Return (X, Y) of the center of cell containing provided text 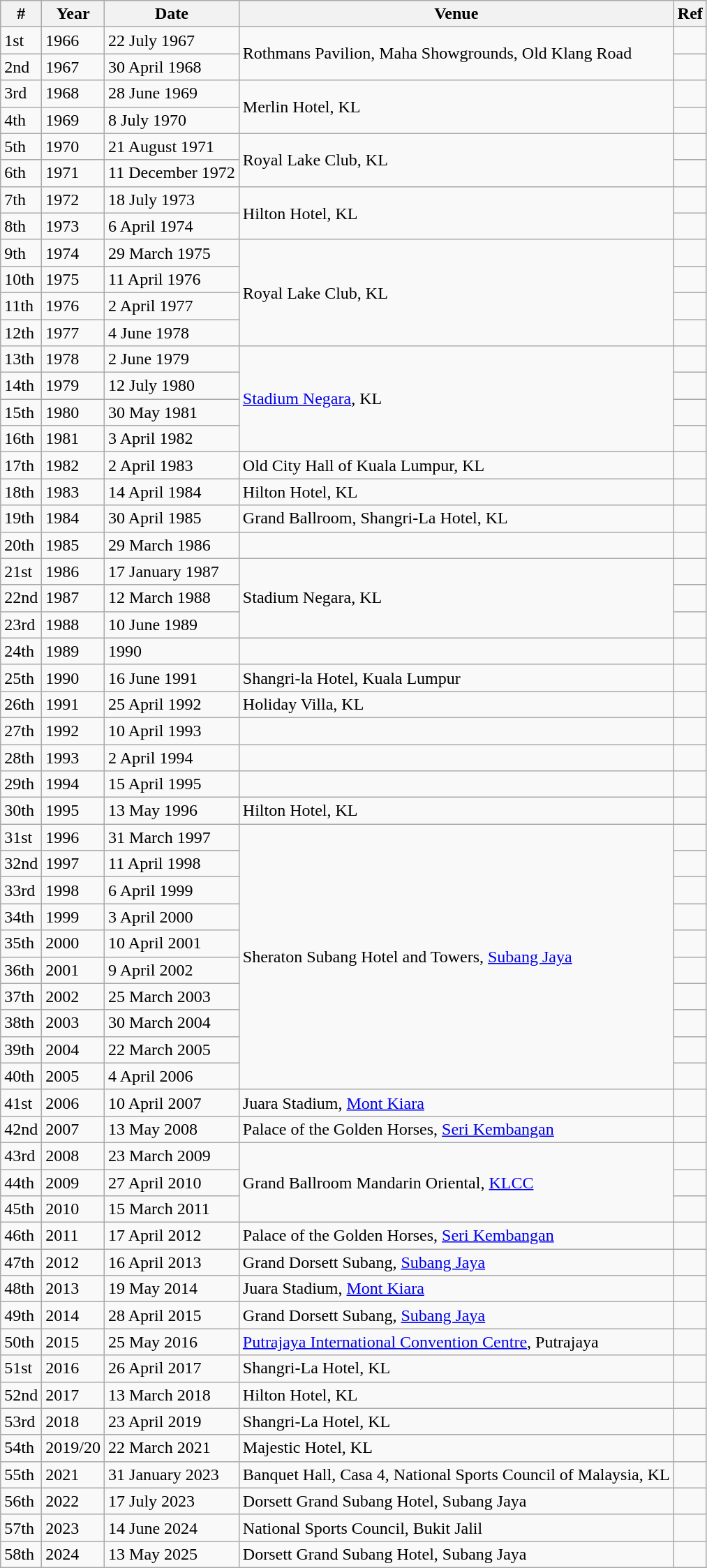
12 March 1988 (172, 598)
12 July 1980 (172, 386)
11th (21, 306)
8 July 1970 (172, 120)
Ref (690, 14)
22 March 2005 (172, 1050)
2002 (73, 996)
Majestic Hotel, KL (456, 1448)
54th (21, 1448)
1975 (73, 279)
Old City Hall of Kuala Lumpur, KL (456, 465)
13 May 2025 (172, 1554)
2024 (73, 1554)
31st (21, 837)
31 March 1997 (172, 837)
Shangri-la Hotel, Kuala Lumpur (456, 678)
31 January 2023 (172, 1474)
47th (21, 1262)
2022 (73, 1501)
10 June 1989 (172, 625)
1985 (73, 545)
23 March 2009 (172, 1156)
25th (21, 678)
1977 (73, 333)
2 April 1994 (172, 757)
18th (21, 492)
1966 (73, 40)
2nd (21, 67)
45th (21, 1209)
1981 (73, 439)
13 May 2008 (172, 1129)
26 April 2017 (172, 1368)
17 April 2012 (172, 1236)
1980 (73, 412)
28th (21, 757)
43rd (21, 1156)
22 March 2021 (172, 1448)
37th (21, 996)
1971 (73, 173)
1st (21, 40)
13 May 1996 (172, 811)
2008 (73, 1156)
1997 (73, 864)
7th (21, 200)
1976 (73, 306)
19th (21, 518)
4 April 2006 (172, 1076)
27 April 2010 (172, 1183)
58th (21, 1554)
Rothmans Pavilion, Maha Showgrounds, Old Klang Road (456, 54)
48th (21, 1289)
17 July 2023 (172, 1501)
4 June 1978 (172, 333)
13 March 2018 (172, 1395)
14th (21, 386)
49th (21, 1315)
27th (21, 731)
1982 (73, 465)
1979 (73, 386)
1999 (73, 917)
34th (21, 917)
1995 (73, 811)
17th (21, 465)
11 April 1998 (172, 864)
2016 (73, 1368)
1983 (73, 492)
21st (21, 572)
Holiday Villa, KL (456, 704)
6th (21, 173)
10 April 2007 (172, 1103)
10 April 1993 (172, 731)
12th (21, 333)
17 January 1987 (172, 572)
Grand Ballroom Mandarin Oriental, KLCC (456, 1182)
29 March 1975 (172, 253)
1970 (73, 147)
53rd (21, 1421)
16 April 2013 (172, 1262)
28 April 2015 (172, 1315)
10 April 2001 (172, 943)
2000 (73, 943)
2006 (73, 1103)
1988 (73, 625)
Sheraton Subang Hotel and Towers, Subang Jaya (456, 957)
23rd (21, 625)
13th (21, 359)
30th (21, 811)
2009 (73, 1183)
39th (21, 1050)
Date (172, 14)
4th (21, 120)
3 April 2000 (172, 917)
Banquet Hall, Casa 4, National Sports Council of Malaysia, KL (456, 1474)
2019/20 (73, 1448)
1993 (73, 757)
19 May 2014 (172, 1289)
1968 (73, 94)
2 April 1983 (172, 465)
2013 (73, 1289)
2007 (73, 1129)
35th (21, 943)
1986 (73, 572)
5th (21, 147)
3rd (21, 94)
38th (21, 1023)
1987 (73, 598)
11 April 1976 (172, 279)
51st (21, 1368)
2001 (73, 970)
14 June 2024 (172, 1528)
15 April 1995 (172, 784)
# (21, 14)
56th (21, 1501)
Putrajaya International Convention Centre, Putrajaya (456, 1342)
1974 (73, 253)
1992 (73, 731)
23 April 2019 (172, 1421)
10th (21, 279)
9th (21, 253)
1978 (73, 359)
40th (21, 1076)
2011 (73, 1236)
16th (21, 439)
22nd (21, 598)
1989 (73, 651)
32nd (21, 864)
1998 (73, 890)
29 March 1986 (172, 545)
44th (21, 1183)
16 June 1991 (172, 678)
36th (21, 970)
3 April 1982 (172, 439)
42nd (21, 1129)
30 May 1981 (172, 412)
1994 (73, 784)
1991 (73, 704)
33rd (21, 890)
Venue (456, 14)
28 June 1969 (172, 94)
24th (21, 651)
1972 (73, 200)
Grand Ballroom, Shangri-La Hotel, KL (456, 518)
2014 (73, 1315)
1973 (73, 226)
1984 (73, 518)
9 April 2002 (172, 970)
22 July 1967 (172, 40)
Year (73, 14)
29th (21, 784)
2012 (73, 1262)
1996 (73, 837)
30 March 2004 (172, 1023)
2021 (73, 1474)
National Sports Council, Bukit Jalil (456, 1528)
18 July 1973 (172, 200)
25 May 2016 (172, 1342)
2004 (73, 1050)
2 June 1979 (172, 359)
52nd (21, 1395)
50th (21, 1342)
57th (21, 1528)
14 April 1984 (172, 492)
30 April 1985 (172, 518)
25 March 2003 (172, 996)
30 April 1968 (172, 67)
26th (21, 704)
1967 (73, 67)
6 April 1974 (172, 226)
2018 (73, 1421)
1969 (73, 120)
2 April 1977 (172, 306)
8th (21, 226)
2017 (73, 1395)
25 April 1992 (172, 704)
2003 (73, 1023)
15th (21, 412)
6 April 1999 (172, 890)
2005 (73, 1076)
55th (21, 1474)
2023 (73, 1528)
11 December 1972 (172, 173)
15 March 2011 (172, 1209)
Merlin Hotel, KL (456, 107)
2010 (73, 1209)
21 August 1971 (172, 147)
2015 (73, 1342)
20th (21, 545)
46th (21, 1236)
41st (21, 1103)
